Provide the [x, y] coordinate of the cell's center where the given text is located.  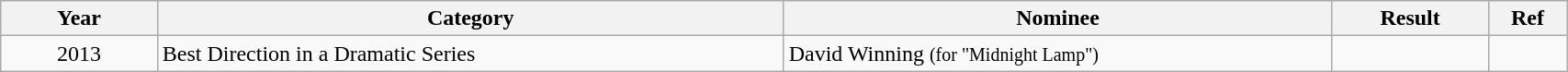
Ref [1527, 18]
Result [1410, 18]
Category [470, 18]
David Winning (for "Midnight Lamp") [1058, 54]
Best Direction in a Dramatic Series [470, 54]
2013 [79, 54]
Nominee [1058, 18]
Year [79, 18]
